For the text-containing cell, return its midpoint in (x, y) coordinate format. 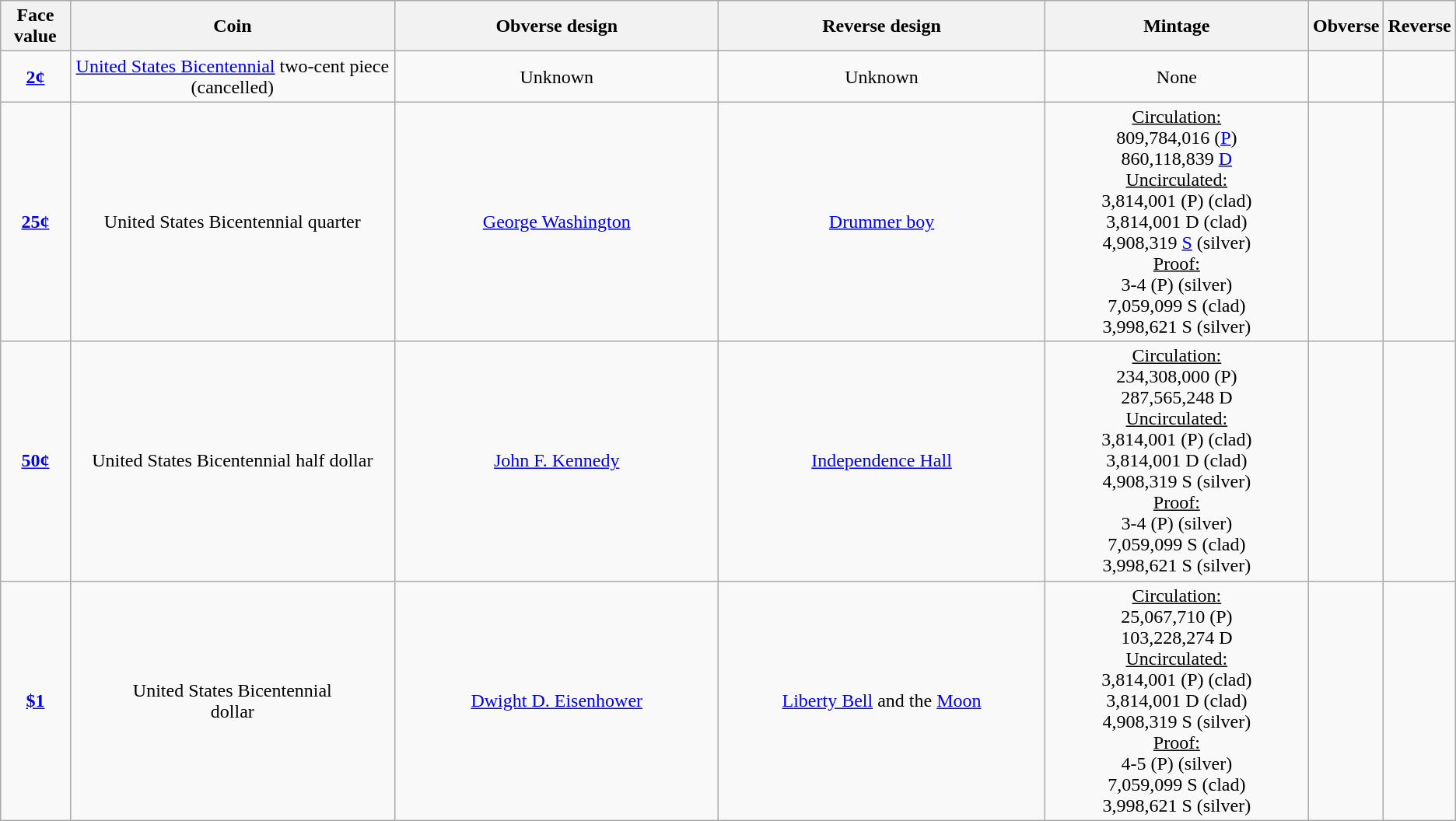
Face value (36, 26)
Drummer boy (882, 222)
Liberty Bell and the Moon (882, 700)
50¢ (36, 461)
Independence Hall (882, 461)
Mintage (1176, 26)
Coin (232, 26)
United States Bicentennialdollar (232, 700)
25¢ (36, 222)
United States Bicentennial half dollar (232, 461)
Obverse design (557, 26)
Reverse (1419, 26)
George Washington (557, 222)
United States Bicentennial two-cent piece(cancelled) (232, 76)
Reverse design (882, 26)
$1 (36, 700)
2¢ (36, 76)
Obverse (1346, 26)
None (1176, 76)
John F. Kennedy (557, 461)
Dwight D. Eisenhower (557, 700)
United States Bicentennial quarter (232, 222)
